Locate the cell with the specified text and output its (x, y) center coordinate. 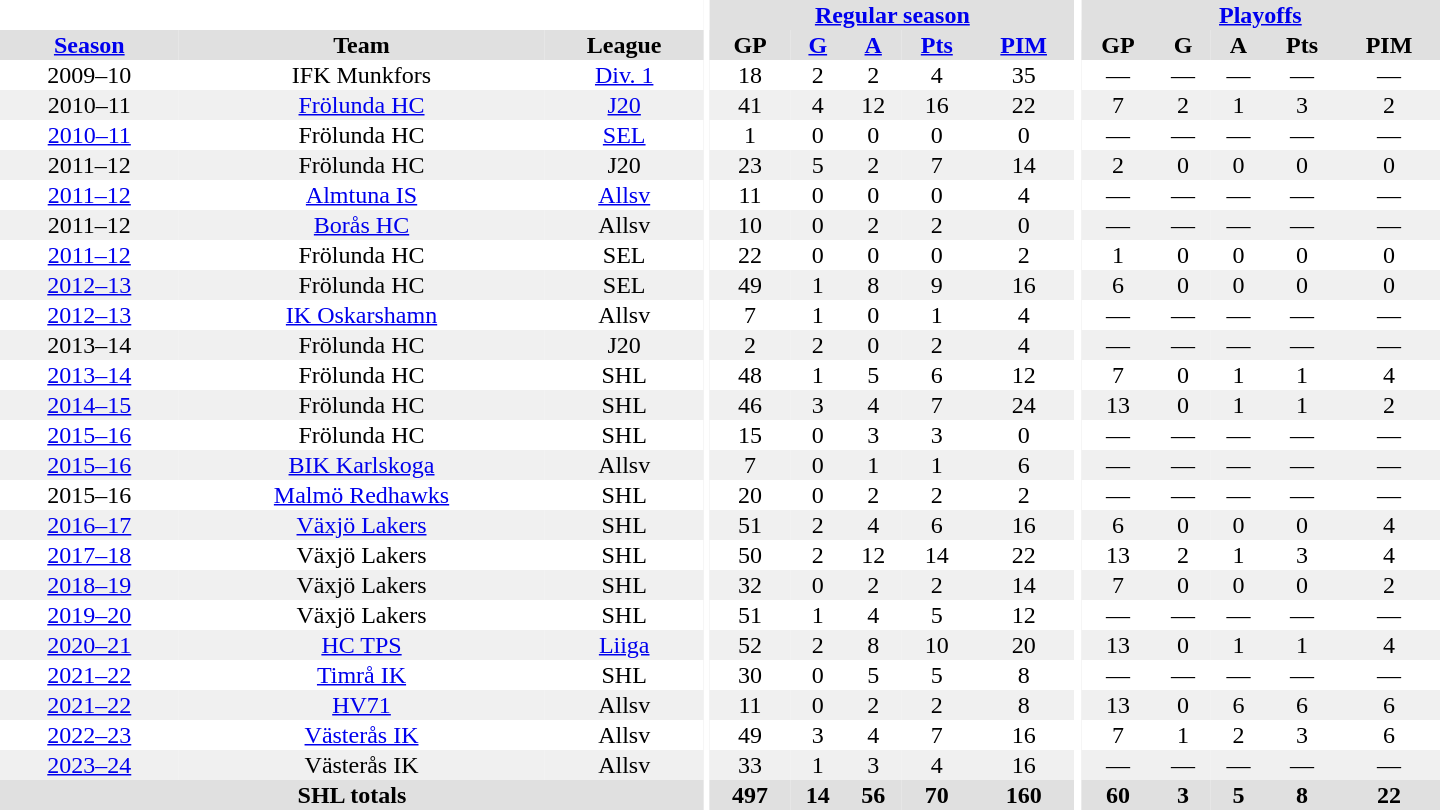
HV71 (362, 705)
Malmö Redhawks (362, 495)
60 (1118, 795)
2018–19 (90, 585)
23 (750, 165)
2009–10 (90, 75)
497 (750, 795)
2020–21 (90, 645)
IK Oskarshamn (362, 315)
Liiga (624, 645)
Playoffs (1260, 15)
15 (750, 435)
2017–18 (90, 555)
Season (90, 45)
160 (1024, 795)
League (624, 45)
48 (750, 375)
2022–23 (90, 735)
33 (750, 765)
BIK Karlskoga (362, 465)
50 (750, 555)
2023–24 (90, 765)
IFK Munkfors (362, 75)
70 (937, 795)
Div. 1 (624, 75)
30 (750, 675)
52 (750, 645)
2014–15 (90, 405)
18 (750, 75)
Borås HC (362, 225)
Regular season (892, 15)
2019–20 (90, 615)
SHL totals (352, 795)
Team (362, 45)
2016–17 (90, 525)
Timrå IK (362, 675)
24 (1024, 405)
56 (872, 795)
HC TPS (362, 645)
46 (750, 405)
9 (937, 285)
Almtuna IS (362, 195)
32 (750, 585)
35 (1024, 75)
41 (750, 105)
